Identify which cell holds the provided text, then report its (X, Y) central coordinate. 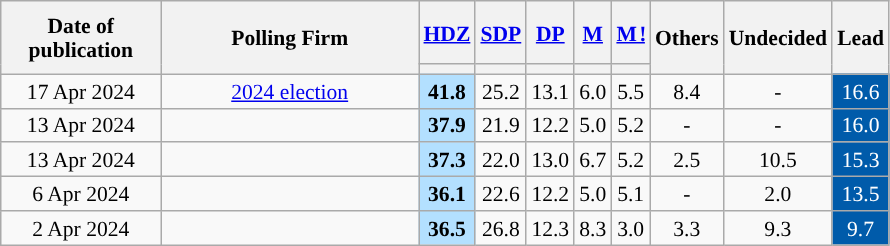
17 Apr 2024 (81, 91)
6.7 (592, 160)
37.9 (446, 125)
10.5 (778, 160)
3.3 (687, 228)
5.5 (630, 91)
Lead (860, 38)
37.3 (446, 160)
M (592, 32)
2.0 (778, 194)
16.6 (860, 91)
2 Apr 2024 (81, 228)
Date of publication (81, 38)
13.1 (550, 91)
22.0 (500, 160)
HDZ (446, 32)
Others (687, 38)
SDP (500, 32)
12.3 (550, 228)
36.1 (446, 194)
9.7 (860, 228)
Undecided (778, 38)
13.5 (860, 194)
M ! (630, 32)
36.5 (446, 228)
21.9 (500, 125)
Polling Firm (290, 38)
2.5 (687, 160)
6 Apr 2024 (81, 194)
5.1 (630, 194)
9.3 (778, 228)
8.4 (687, 91)
16.0 (860, 125)
13.0 (550, 160)
6.0 (592, 91)
26.8 (500, 228)
8.3 (592, 228)
41.8 (446, 91)
3.0 (630, 228)
22.6 (500, 194)
DP (550, 32)
15.3 (860, 160)
25.2 (500, 91)
2024 election (290, 91)
